For the text-containing cell, return its midpoint in (X, Y) coordinate format. 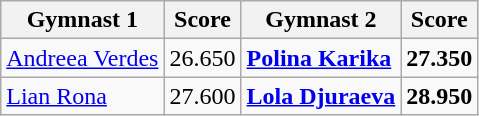
28.950 (440, 96)
Gymnast 2 (321, 20)
Polina Karika (321, 58)
Lola Djuraeva (321, 96)
Gymnast 1 (82, 20)
27.600 (202, 96)
Lian Rona (82, 96)
27.350 (440, 58)
26.650 (202, 58)
Andreea Verdes (82, 58)
